Search for the cell housing the specified text and yield its [X, Y] center coordinate. 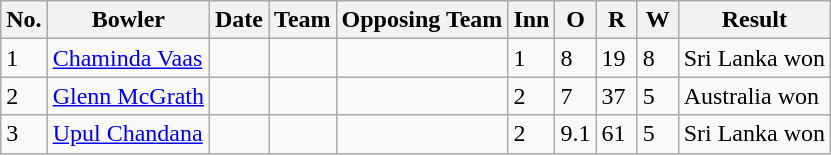
Inn [532, 20]
61 [616, 134]
Result [754, 20]
Chaminda Vaas [128, 58]
Date [240, 20]
O [576, 20]
W [658, 20]
R [616, 20]
9.1 [576, 134]
Bowler [128, 20]
Opposing Team [422, 20]
Team [303, 20]
3 [24, 134]
Glenn McGrath [128, 96]
Upul Chandana [128, 134]
7 [576, 96]
No. [24, 20]
Australia won [754, 96]
19 [616, 58]
37 [616, 96]
